Determine the [x, y] coordinate at the center of the cell enclosing the given text.  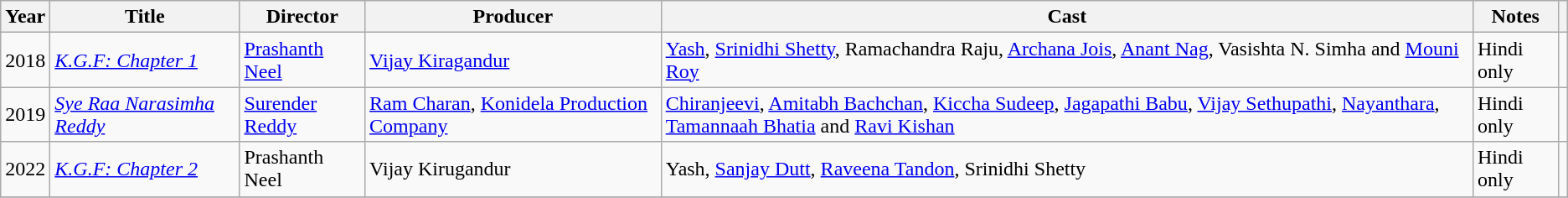
K.G.F: Chapter 1 [145, 60]
Vijay Kirugandur [513, 169]
Producer [513, 17]
Title [145, 17]
2022 [25, 169]
Chiranjeevi, Amitabh Bachchan, Kiccha Sudeep, Jagapathi Babu, Vijay Sethupathi, Nayanthara, Tamannaah Bhatia and Ravi Kishan [1067, 114]
2018 [25, 60]
Vijay Kiragandur [513, 60]
2019 [25, 114]
Sye Raa Narasimha Reddy [145, 114]
Yash, Srinidhi Shetty, Ramachandra Raju, Archana Jois, Anant Nag, Vasishta N. Simha and Mouni Roy [1067, 60]
Year [25, 17]
Cast [1067, 17]
Ram Charan, Konidela Production Company [513, 114]
Director [302, 17]
Surender Reddy [302, 114]
Yash, Sanjay Dutt, Raveena Tandon, Srinidhi Shetty [1067, 169]
K.G.F: Chapter 2 [145, 169]
Notes [1515, 17]
